From the cell containing the given text, extract its center point as [x, y] coordinate. 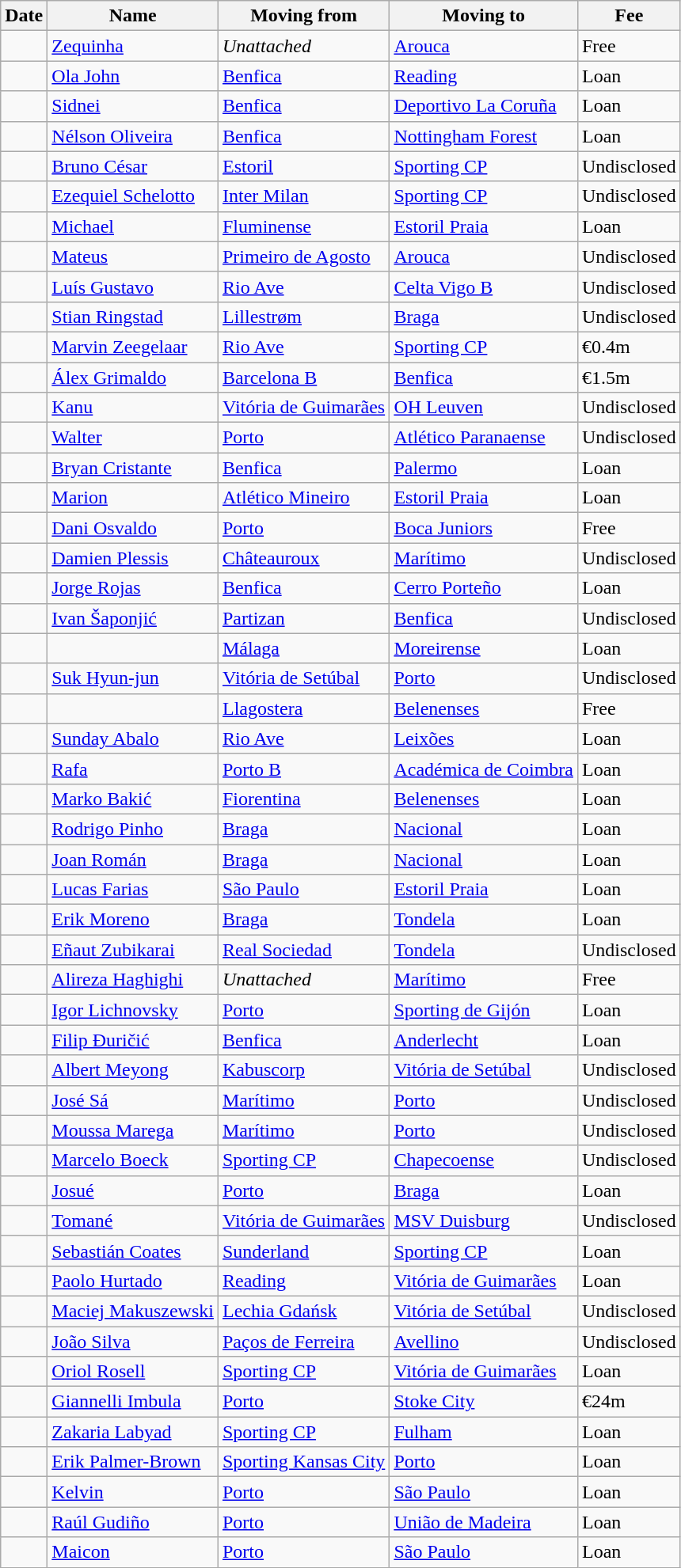
Jorge Rojas [133, 588]
Leixões [484, 738]
Tomané [133, 1221]
Boca Juniors [484, 528]
Ola John [133, 76]
Moreirense [484, 648]
Cerro Porteño [484, 588]
Estoril [303, 166]
Maicon [133, 1552]
OH Leuven [484, 408]
€24m [629, 1402]
Real Sociedad [303, 950]
Lechia Gdańsk [303, 1311]
Sebastián Coates [133, 1251]
Deportivo La Coruña [484, 106]
Kelvin [133, 1492]
Damien Plessis [133, 558]
Marko Bakić [133, 799]
Fluminense [303, 226]
Bruno César [133, 166]
Sunderland [303, 1251]
Académica de Coimbra [484, 769]
Michael [133, 226]
Nélson Oliveira [133, 136]
Anderlecht [484, 1040]
Luís Gustavo [133, 287]
Stian Ringstad [133, 317]
Erik Palmer-Brown [133, 1462]
Palermo [484, 468]
Porto B [303, 769]
Celta Vigo B [484, 287]
Rodrigo Pinho [133, 829]
Zakaria Labyad [133, 1432]
Fiorentina [303, 799]
Paços de Ferreira [303, 1342]
Lillestrøm [303, 317]
Suk Hyun-jun [133, 678]
Ivan Šaponjić [133, 618]
Date [24, 16]
Atlético Mineiro [303, 498]
Oriol Rosell [133, 1372]
Name [133, 16]
Marcelo Boeck [133, 1160]
União de Madeira [484, 1522]
Josué [133, 1190]
Maciej Makuszewski [133, 1311]
Châteauroux [303, 558]
Giannelli Imbula [133, 1402]
Marvin Zeegelaar [133, 347]
Lucas Farias [133, 890]
Dani Osvaldo [133, 528]
Avellino [484, 1342]
Moussa Marega [133, 1130]
Alireza Haghighi [133, 980]
Paolo Hurtado [133, 1281]
Inter Milan [303, 196]
Albert Meyong [133, 1070]
Zequinha [133, 46]
Kanu [133, 408]
Stoke City [484, 1402]
Eñaut Zubikarai [133, 950]
João Silva [133, 1342]
Moving to [484, 16]
Igor Lichnovsky [133, 1010]
José Sá [133, 1100]
Sidnei [133, 106]
Kabuscorp [303, 1070]
Moving from [303, 16]
€1.5m [629, 378]
Sunday Abalo [133, 738]
Barcelona B [303, 378]
Sporting de Gijón [484, 1010]
Partizan [303, 618]
Raúl Gudiño [133, 1522]
MSV Duisburg [484, 1221]
Álex Grimaldo [133, 378]
Filip Đuričić [133, 1040]
Sporting Kansas City [303, 1462]
Fee [629, 16]
€0.4m [629, 347]
Málaga [303, 648]
Atlético Paranaense [484, 438]
Fulham [484, 1432]
Joan Román [133, 859]
Nottingham Forest [484, 136]
Llagostera [303, 708]
Rafa [133, 769]
Marion [133, 498]
Mateus [133, 256]
Chapecoense [484, 1160]
Bryan Cristante [133, 468]
Primeiro de Agosto [303, 256]
Walter [133, 438]
Erik Moreno [133, 920]
Ezequiel Schelotto [133, 196]
